Identify which cell holds the provided text, then report its [x, y] central coordinate. 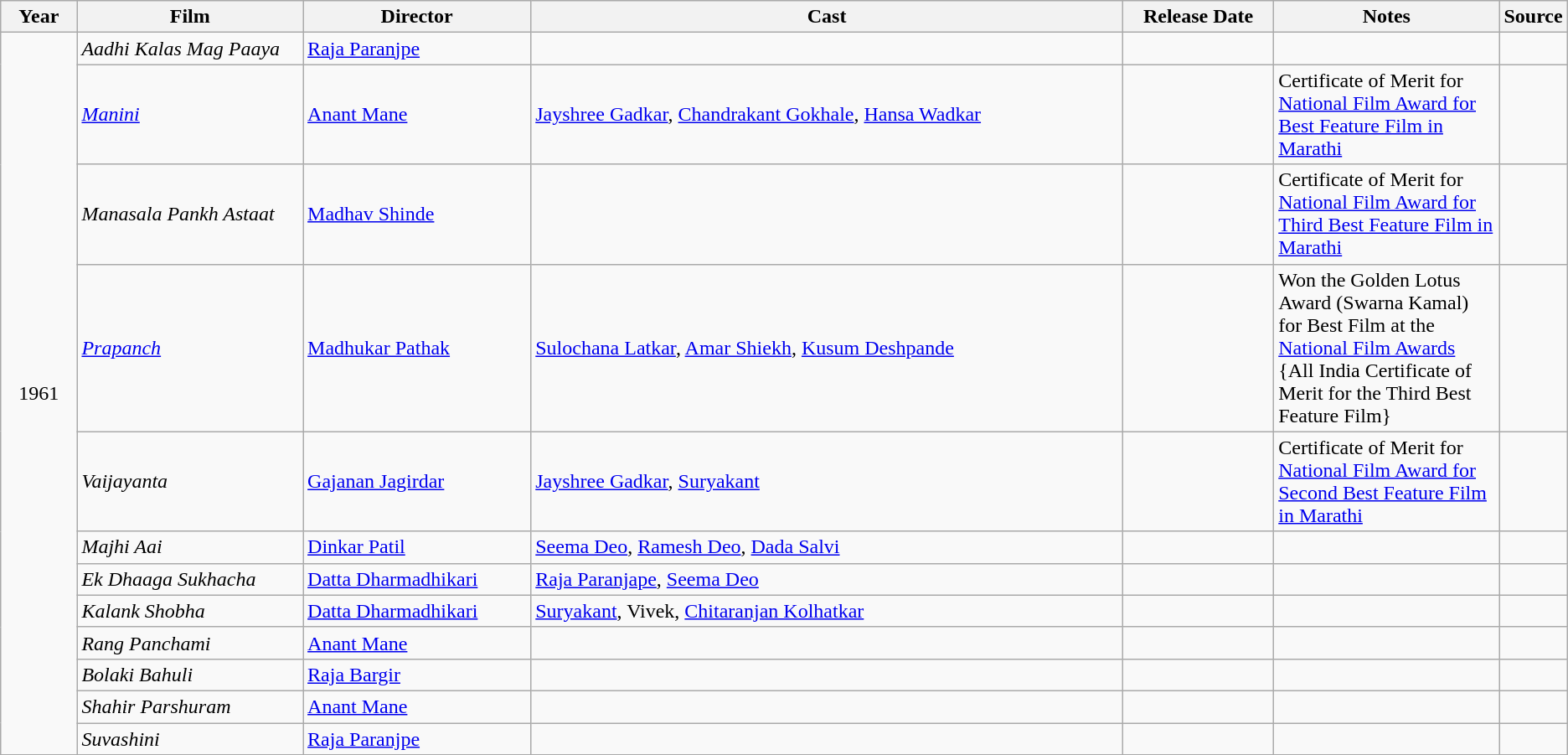
Vaijayanta [190, 481]
Jayshree Gadkar, Chandrakant Gokhale, Hansa Wadkar [828, 114]
1961 [39, 394]
Won the Golden Lotus Award (Swarna Kamal) for Best Film at the National Film Awards{All India Certificate of Merit for the Third Best Feature Film} [1387, 348]
Certificate of Merit for National Film Award for Third Best Feature Film in Marathi [1387, 215]
Raja Bargir [417, 675]
Dinkar Patil [417, 547]
Film [190, 17]
Madhav Shinde [417, 215]
Certificate of Merit for National Film Award for Best Feature Film in Marathi [1387, 114]
Manasala Pankh Astaat [190, 215]
Release Date [1198, 17]
Jayshree Gadkar, Suryakant [828, 481]
Manini [190, 114]
Prapanch [190, 348]
Majhi Aai [190, 547]
Madhukar Pathak [417, 348]
Director [417, 17]
Suvashini [190, 738]
Ek Dhaaga Sukhacha [190, 579]
Source [1533, 17]
Aadhi Kalas Mag Paaya [190, 49]
Bolaki Bahuli [190, 675]
Shahir Parshuram [190, 706]
Seema Deo, Ramesh Deo, Dada Salvi [828, 547]
Cast [828, 17]
Sulochana Latkar, Amar Shiekh, Kusum Deshpande [828, 348]
Year [39, 17]
Certificate of Merit for National Film Award for Second Best Feature Film in Marathi [1387, 481]
Raja Paranjape, Seema Deo [828, 579]
Notes [1387, 17]
Gajanan Jagirdar [417, 481]
Rang Panchami [190, 643]
Kalank Shobha [190, 611]
Suryakant, Vivek, Chitaranjan Kolhatkar [828, 611]
